Return the (x, y) coordinate for the center point of the cell that contains the specified text.  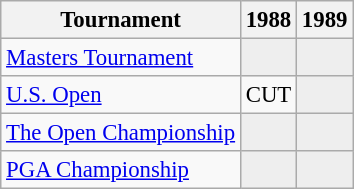
The Open Championship (121, 133)
Tournament (121, 20)
PGA Championship (121, 170)
1988 (268, 20)
1989 (325, 20)
Masters Tournament (121, 58)
U.S. Open (121, 95)
CUT (268, 95)
